Locate the cell with the specified text and output its (x, y) center coordinate. 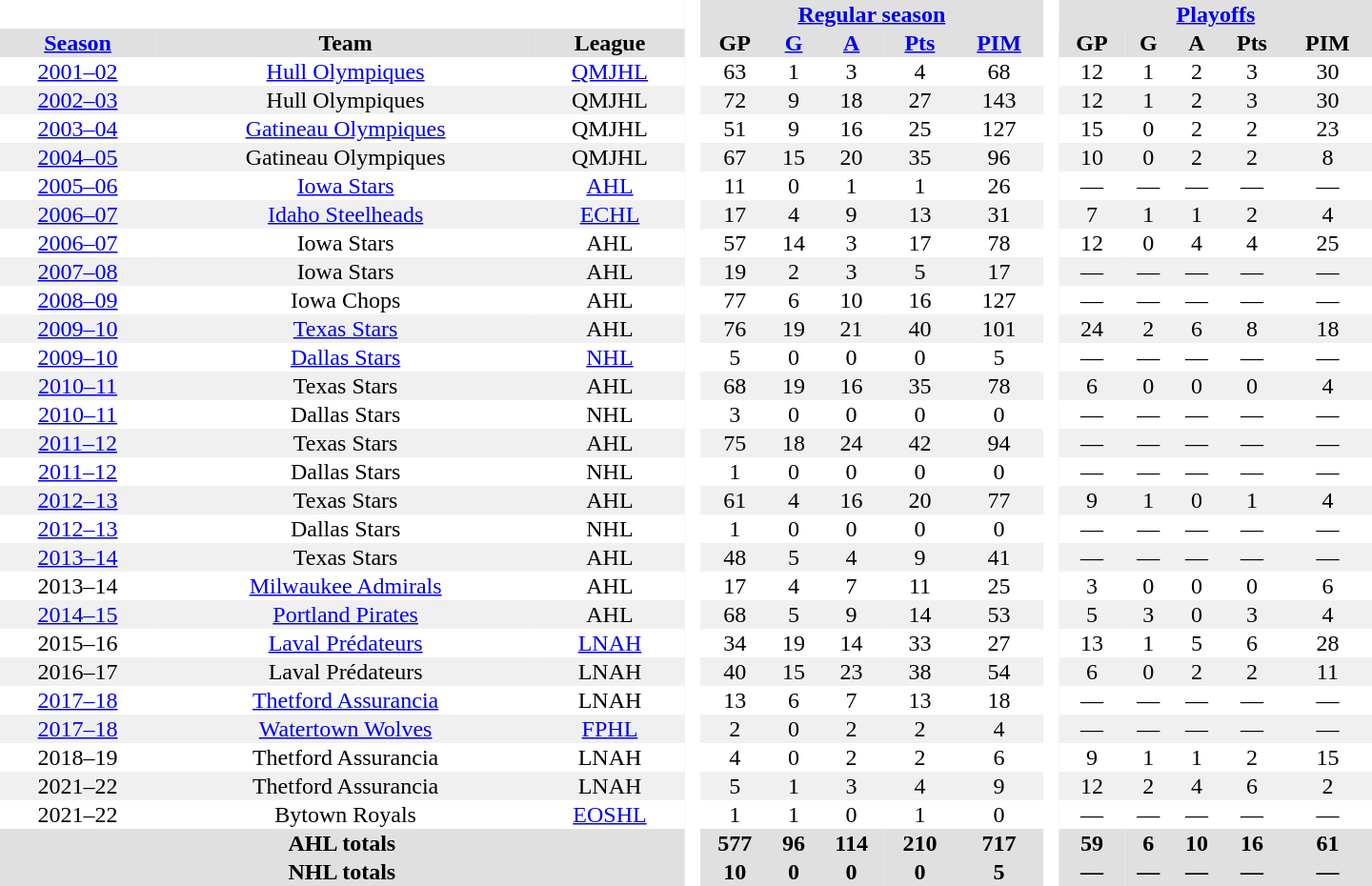
101 (999, 329)
21 (852, 329)
2016–17 (78, 672)
Regular season (872, 14)
2014–15 (78, 614)
75 (736, 443)
Watertown Wolves (345, 729)
2003–04 (78, 129)
2004–05 (78, 157)
51 (736, 129)
67 (736, 157)
76 (736, 329)
59 (1092, 843)
94 (999, 443)
2001–02 (78, 71)
Milwaukee Admirals (345, 586)
FPHL (610, 729)
2002–03 (78, 100)
NHL totals (342, 872)
42 (920, 443)
63 (736, 71)
33 (920, 643)
2008–09 (78, 300)
League (610, 43)
Team (345, 43)
Iowa Chops (345, 300)
34 (736, 643)
41 (999, 557)
114 (852, 843)
54 (999, 672)
EOSHL (610, 815)
2007–08 (78, 272)
717 (999, 843)
Season (78, 43)
2015–16 (78, 643)
48 (736, 557)
2005–06 (78, 186)
57 (736, 243)
210 (920, 843)
AHL totals (342, 843)
28 (1328, 643)
31 (999, 214)
143 (999, 100)
53 (999, 614)
Idaho Steelheads (345, 214)
ECHL (610, 214)
Playoffs (1216, 14)
2018–19 (78, 757)
577 (736, 843)
26 (999, 186)
38 (920, 672)
Bytown Royals (345, 815)
72 (736, 100)
Portland Pirates (345, 614)
